Search for the cell housing the specified text and yield its [X, Y] center coordinate. 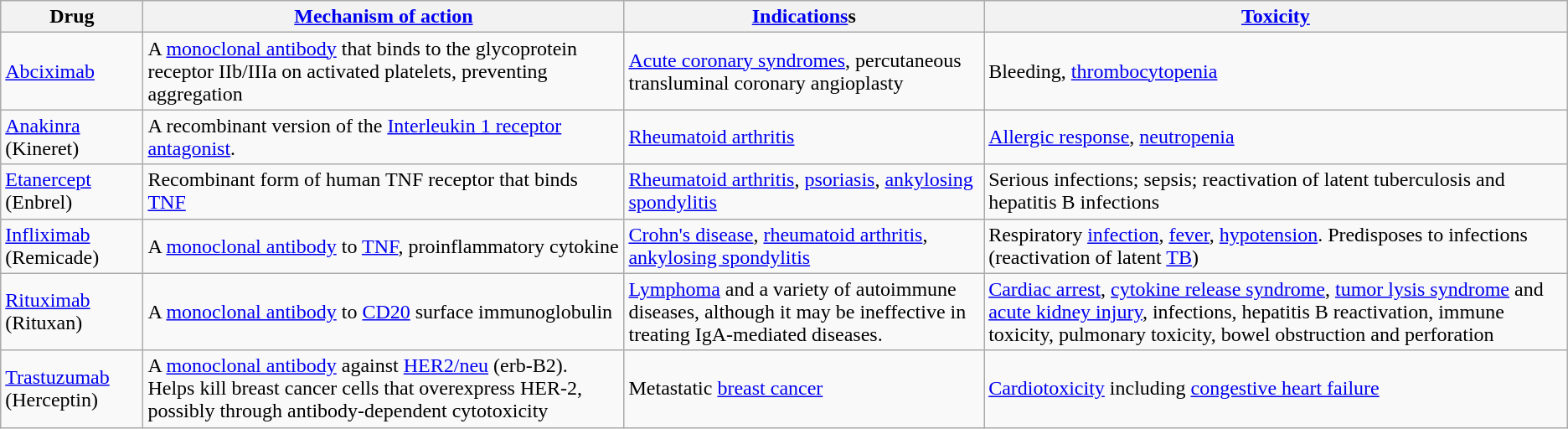
Trastuzumab (Herceptin) [72, 389]
Allergic response, neutropenia [1277, 137]
Toxicity [1277, 17]
A recombinant version of the Interleukin 1 receptor antagonist. [384, 137]
Rheumatoid arthritis, psoriasis, ankylosing spondylitis [804, 191]
Metastatic breast cancer [804, 389]
Lymphoma and a variety of autoimmune diseases, although it may be ineffective in treating IgA-mediated diseases. [804, 312]
Respiratory infection, fever, hypotension. Predisposes to infections (reactivation of latent TB) [1277, 246]
Drug [72, 17]
Mechanism of action [384, 17]
Crohn's disease, rheumatoid arthritis, ankylosing spondylitis [804, 246]
Indicationss [804, 17]
Serious infections; sepsis; reactivation of latent tuberculosis and hepatitis B infections [1277, 191]
Abciximab [72, 71]
Rheumatoid arthritis [804, 137]
Acute coronary syndromes, percutaneous transluminal coronary angioplasty [804, 71]
Rituximab (Rituxan) [72, 312]
Etanercept (Enbrel) [72, 191]
A monoclonal antibody that binds to the glycoprotein receptor IIb/IIIa on activated platelets, preventing aggregation [384, 71]
Recombinant form of human TNF receptor that binds TNF [384, 191]
Infliximab (Remicade) [72, 246]
Anakinra (Kineret) [72, 137]
A monoclonal antibody to TNF, proinflammatory cytokine [384, 246]
A monoclonal antibody to CD20 surface immunoglobulin [384, 312]
Bleeding, thrombocytopenia [1277, 71]
Cardiotoxicity including congestive heart failure [1277, 389]
